Locate the cell with the specified text and output its (X, Y) center coordinate. 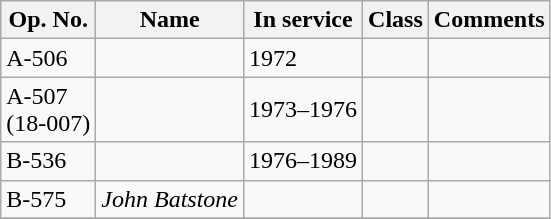
A-506 (48, 58)
Comments (489, 20)
B-575 (48, 199)
Op. No. (48, 20)
John Batstone (170, 199)
1976–1989 (302, 161)
1972 (302, 58)
Class (396, 20)
Name (170, 20)
In service (302, 20)
1973–1976 (302, 110)
B-536 (48, 161)
A-507(18-007) (48, 110)
